Provide the [x, y] coordinate of the cell's center where the given text is located.  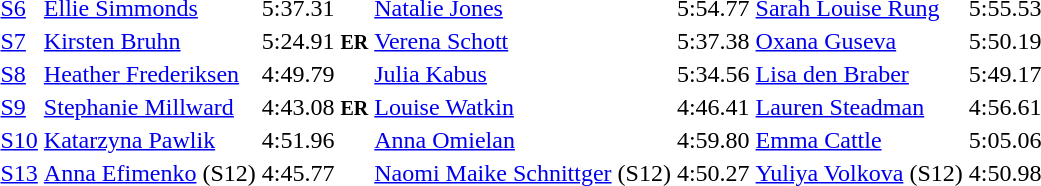
4:46.41 [713, 107]
Kirsten Bruhn [150, 41]
4:43.08 ER [314, 107]
4:49.79 [314, 74]
5:37.38 [713, 41]
Heather Frederiksen [150, 74]
Verena Schott [523, 41]
Lisa den Braber [859, 74]
Katarzyna Pawlik [150, 140]
5:24.91 ER [314, 41]
4:59.80 [713, 140]
Anna Omielan [523, 140]
Julia Kabus [523, 74]
Lauren Steadman [859, 107]
Stephanie Millward [150, 107]
4:51.96 [314, 140]
5:34.56 [713, 74]
Emma Cattle [859, 140]
Oxana Guseva [859, 41]
Louise Watkin [523, 107]
